Identify which cell holds the provided text, then report its (x, y) central coordinate. 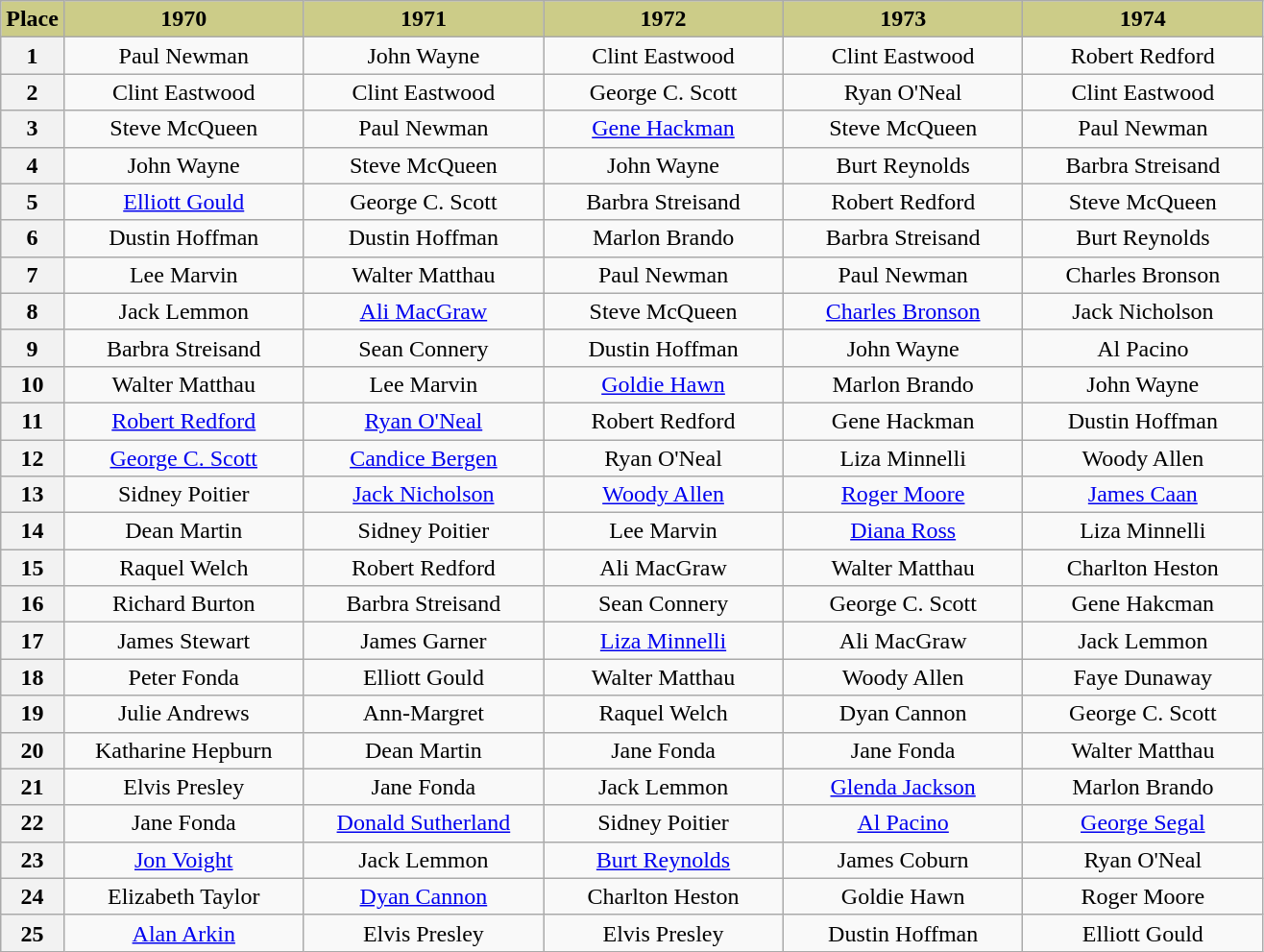
Jon Voight (183, 860)
8 (33, 311)
George Segal (1143, 823)
Peter Fonda (183, 677)
16 (33, 604)
1972 (664, 19)
13 (33, 495)
18 (33, 677)
Katharine Hepburn (183, 750)
Diana Ross (903, 531)
Faye Dunaway (1143, 677)
3 (33, 129)
1974 (1143, 19)
Place (33, 19)
James Stewart (183, 641)
James Coburn (903, 860)
Julie Andrews (183, 714)
4 (33, 165)
22 (33, 823)
10 (33, 384)
11 (33, 421)
James Caan (1143, 495)
Gene Hakcman (1143, 604)
9 (33, 348)
Elizabeth Taylor (183, 896)
5 (33, 202)
7 (33, 275)
6 (33, 238)
17 (33, 641)
Glenda Jackson (903, 787)
Richard Burton (183, 604)
21 (33, 787)
Ann-Margret (424, 714)
23 (33, 860)
Candice Bergen (424, 458)
15 (33, 568)
James Garner (424, 641)
1970 (183, 19)
12 (33, 458)
24 (33, 896)
25 (33, 933)
14 (33, 531)
1973 (903, 19)
1971 (424, 19)
Alan Arkin (183, 933)
2 (33, 92)
Donald Sutherland (424, 823)
20 (33, 750)
1 (33, 56)
19 (33, 714)
